Capture the cell that displays the provided text and extract its (X, Y) central coordinate. 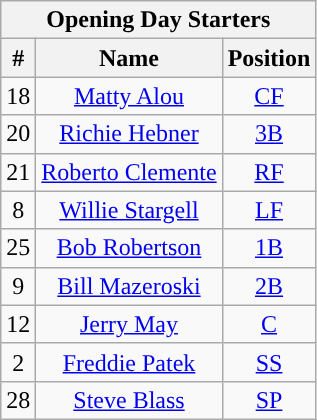
SS (269, 362)
25 (18, 248)
C (269, 324)
Willie Stargell (129, 210)
18 (18, 96)
Bill Mazeroski (129, 286)
12 (18, 324)
9 (18, 286)
LF (269, 210)
21 (18, 172)
2 (18, 362)
1B (269, 248)
20 (18, 134)
3B (269, 134)
Richie Hebner (129, 134)
Freddie Patek (129, 362)
CF (269, 96)
8 (18, 210)
Name (129, 58)
SP (269, 400)
Opening Day Starters (158, 20)
RF (269, 172)
Position (269, 58)
28 (18, 400)
Matty Alou (129, 96)
Roberto Clemente (129, 172)
Steve Blass (129, 400)
Bob Robertson (129, 248)
2B (269, 286)
Jerry May (129, 324)
# (18, 58)
